From the cell containing the given text, extract its center point as [x, y] coordinate. 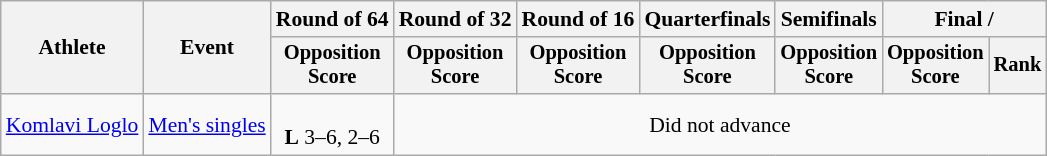
Event [206, 48]
Komlavi Loglo [72, 124]
Athlete [72, 48]
Final / [964, 19]
Round of 32 [456, 19]
Round of 64 [332, 19]
Round of 16 [578, 19]
L 3–6, 2–6 [332, 124]
Semifinals [828, 19]
Did not advance [720, 124]
Rank [1018, 66]
Men's singles [206, 124]
Quarterfinals [707, 19]
